Determine the [X, Y] coordinate at the center of the cell enclosing the given text.  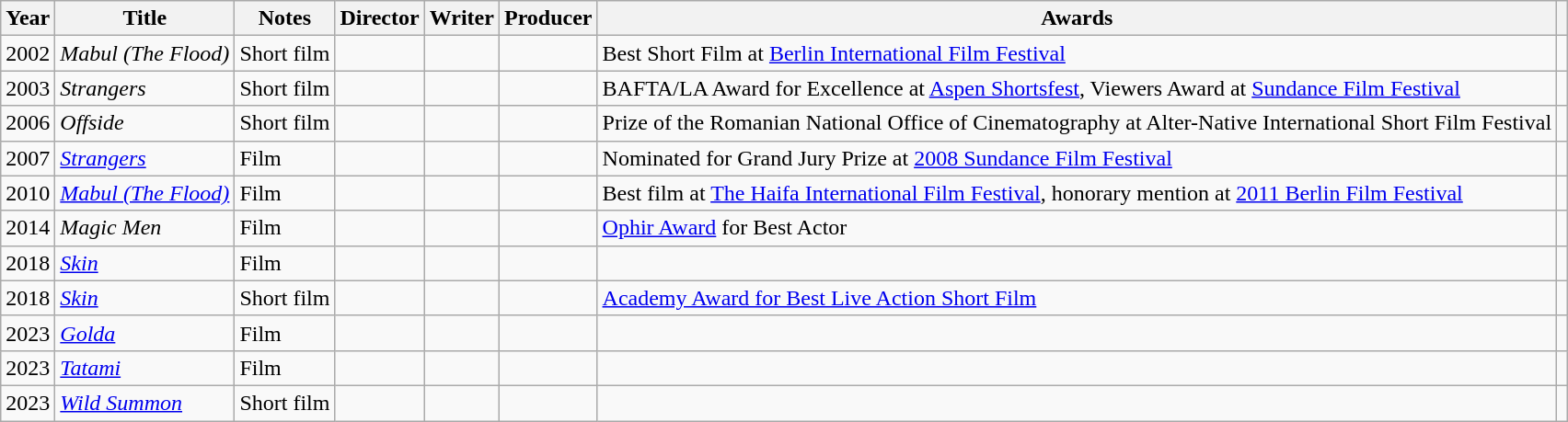
Nominated for Grand Jury Prize at 2008 Sundance Film Festival [1077, 158]
Golda [145, 333]
Director [379, 18]
2007 [28, 158]
Writer [462, 18]
Best Short Film at Berlin International Film Festival [1077, 53]
Magic Men [145, 228]
Ophir Award for Best Actor [1077, 228]
Wild Summon [145, 403]
2003 [28, 88]
Best film at The Haifa International Film Festival, honorary mention at 2011 Berlin Film Festival [1077, 193]
BAFTA/LA Award for Excellence at Aspen Shortsfest, Viewers Award at Sundance Film Festival [1077, 88]
Producer [548, 18]
Notes [285, 18]
2014 [28, 228]
2002 [28, 53]
Title [145, 18]
Prize of the Romanian National Office of Cinematography at Alter-Native International Short Film Festival [1077, 123]
2006 [28, 123]
Awards [1077, 18]
2010 [28, 193]
Academy Award for Best Live Action Short Film [1077, 298]
Offside [145, 123]
Tatami [145, 368]
Year [28, 18]
